Capture the cell that displays the provided text and extract its [x, y] central coordinate. 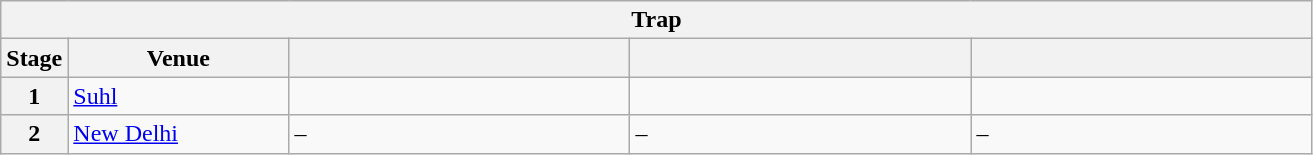
2 [34, 134]
Suhl [178, 96]
Venue [178, 58]
Stage [34, 58]
New Delhi [178, 134]
Trap [656, 20]
1 [34, 96]
